Identify which cell holds the provided text, then report its (x, y) central coordinate. 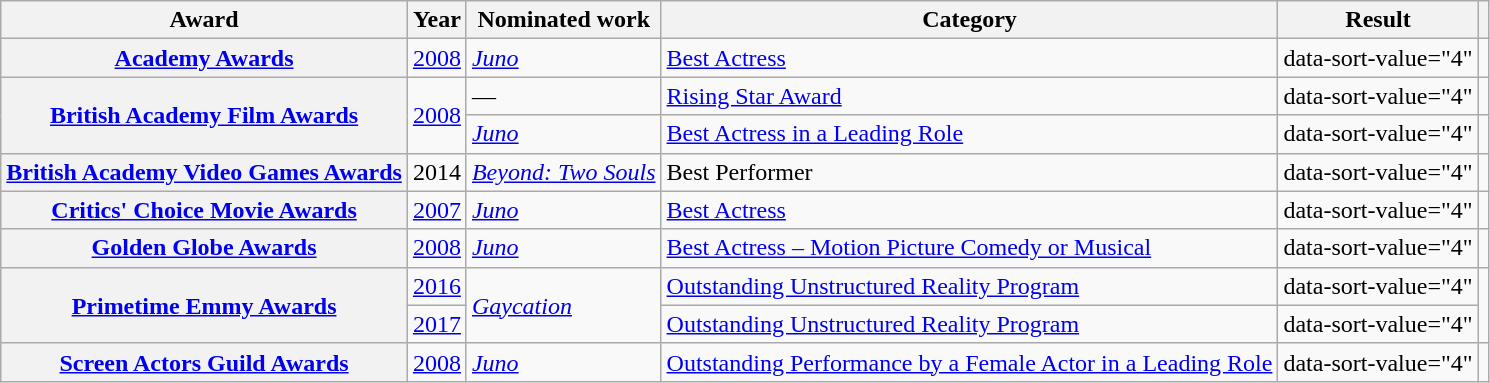
Category (970, 20)
2014 (436, 172)
Rising Star Award (970, 96)
Critics' Choice Movie Awards (204, 210)
Best Performer (970, 172)
Year (436, 20)
Outstanding Performance by a Female Actor in a Leading Role (970, 362)
2007 (436, 210)
Award (204, 20)
2016 (436, 286)
— (564, 96)
Best Actress – Motion Picture Comedy or Musical (970, 248)
Result (1378, 20)
Best Actress in a Leading Role (970, 134)
Nominated work (564, 20)
British Academy Film Awards (204, 115)
2017 (436, 324)
Gaycation (564, 305)
Golden Globe Awards (204, 248)
Academy Awards (204, 58)
Primetime Emmy Awards (204, 305)
Beyond: Two Souls (564, 172)
British Academy Video Games Awards (204, 172)
Screen Actors Guild Awards (204, 362)
